Output the (x, y) coordinate of the center of the cell containing the given text.  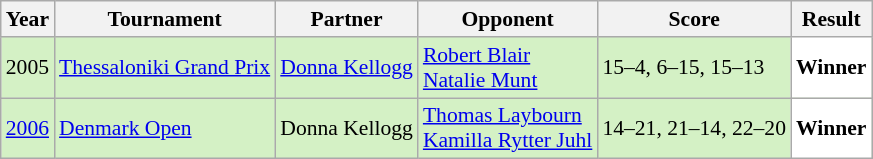
Tournament (164, 19)
15–4, 6–15, 15–13 (694, 68)
Partner (346, 19)
14–21, 21–14, 22–20 (694, 128)
2005 (28, 68)
Robert Blair Natalie Munt (508, 68)
Opponent (508, 19)
Result (832, 19)
Thomas Laybourn Kamilla Rytter Juhl (508, 128)
Thessaloniki Grand Prix (164, 68)
Denmark Open (164, 128)
Year (28, 19)
2006 (28, 128)
Score (694, 19)
